Provide the [x, y] coordinate of the cell's center where the given text is located.  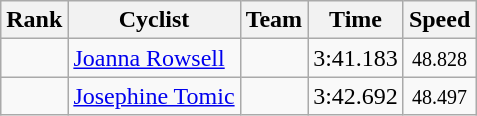
48.828 [439, 58]
Cyclist [154, 20]
Joanna Rowsell [154, 58]
48.497 [439, 96]
Speed [439, 20]
Josephine Tomic [154, 96]
Time [356, 20]
3:42.692 [356, 96]
Rank [34, 20]
3:41.183 [356, 58]
Team [274, 20]
